Identify which cell holds the provided text, then report its (x, y) central coordinate. 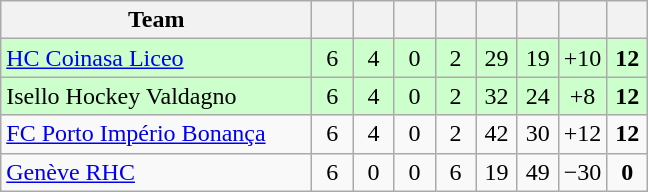
49 (538, 172)
FC Porto Império Bonança (156, 134)
Isello Hockey Valdagno (156, 96)
30 (538, 134)
24 (538, 96)
32 (496, 96)
+8 (582, 96)
Team (156, 20)
−30 (582, 172)
42 (496, 134)
HC Coinasa Liceo (156, 58)
+10 (582, 58)
29 (496, 58)
Genève RHC (156, 172)
+12 (582, 134)
